Extract the (x, y) coordinate from the center of the cell holding the provided text.  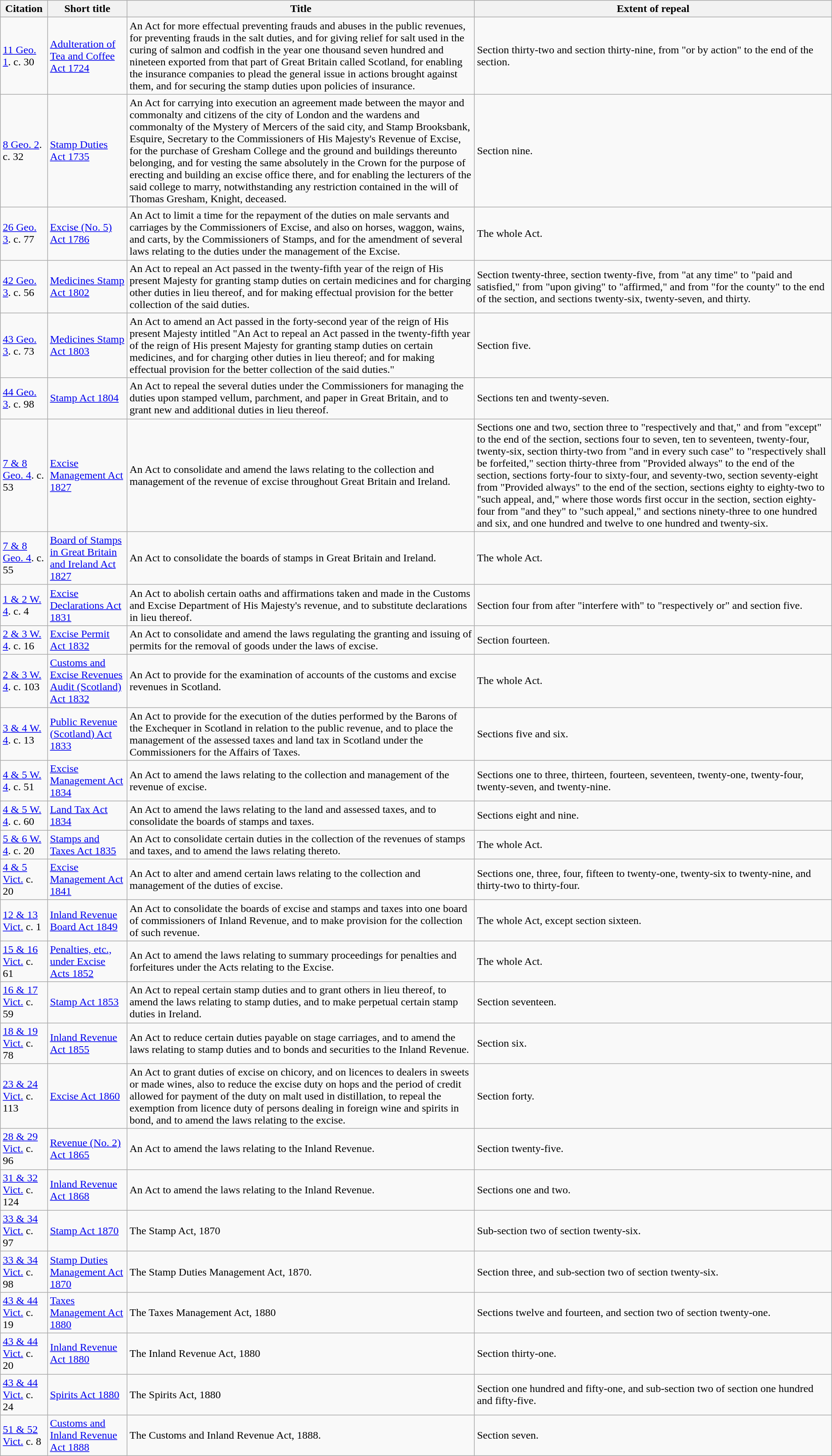
44 Geo. 3. c. 98 (24, 398)
Section seventeen. (653, 1002)
2 & 3 W. 4. c. 16 (24, 640)
Inland Revenue Board Act 1849 (87, 920)
The Taxes Management Act, 1880 (301, 1312)
4 & 5 Vict. c. 20 (24, 880)
2 & 3 W. 4. c. 103 (24, 681)
Section forty. (653, 1096)
Medicines Stamp Act 1802 (87, 286)
Stamp Act 1853 (87, 1002)
18 & 19 Vict. c. 78 (24, 1043)
Medicines Stamp Act 1803 (87, 345)
Section one hundred and fifty-one, and sub-section two of section one hundred and fifty-five. (653, 1395)
Title (301, 9)
Customs and Inland Revenue Act 1888 (87, 1436)
Sections one and two. (653, 1190)
Excise Management Act 1827 (87, 475)
12 & 13 Vict. c. 1 (24, 920)
An Act to amend the laws relating to the collection and management of the revenue of excise. (301, 781)
Stamp Duties Act 1735 (87, 151)
The Spirits Act, 1880 (301, 1395)
An Act to provide for the examination of accounts of the customs and excise revenues in Scotland. (301, 681)
Sections ten and twenty-seven. (653, 398)
Excise (No. 5) Act 1786 (87, 234)
43 & 44 Vict. c. 19 (24, 1312)
Sections five and six. (653, 734)
51 & 52 Vict. c. 8 (24, 1436)
Inland Revenue Act 1855 (87, 1043)
Section seven. (653, 1436)
28 & 29 Vict. c. 96 (24, 1149)
1 & 2 W. 4. c. 4 (24, 605)
An Act to consolidate and amend the laws regulating the granting and issuing of permits for the removal of goods under the laws of excise. (301, 640)
Section three, and sub-section two of section twenty-six. (653, 1272)
Inland Revenue Act 1880 (87, 1353)
Excise Management Act 1834 (87, 781)
Adulteration of Tea and Coffee Act 1724 (87, 56)
Inland Revenue Act 1868 (87, 1190)
Section five. (653, 345)
Section fourteen. (653, 640)
33 & 34 Vict. c. 97 (24, 1231)
Sections twelve and fourteen, and section two of section twenty-one. (653, 1312)
Section thirty-two and section thirty-nine, from "or by action" to the end of the section. (653, 56)
Stamp Duties Management Act 1870 (87, 1272)
43 & 44 Vict. c. 20 (24, 1353)
8 Geo. 2. c. 32 (24, 151)
33 & 34 Vict. c. 98 (24, 1272)
Sections eight and nine. (653, 816)
Stamp Act 1804 (87, 398)
An Act to consolidate certain duties in the collection of the revenues of stamps and taxes, and to amend the laws relating thereto. (301, 844)
7 & 8 Geo. 4. c. 55 (24, 558)
Penalties, etc., under Excise Acts 1852 (87, 961)
Excise Permit Act 1832 (87, 640)
The Stamp Act, 1870 (301, 1231)
5 & 6 W. 4. c. 20 (24, 844)
Section four from after "interfere with" to "respectively or" and section five. (653, 605)
43 & 44 Vict. c. 24 (24, 1395)
Sub-section two of section twenty-six. (653, 1231)
4 & 5 W. 4. c. 51 (24, 781)
Spirits Act 1880 (87, 1395)
Sections one, three, four, fifteen to twenty-one, twenty-six to twenty-nine, and thirty-two to thirty-four. (653, 880)
15 & 16 Vict. c. 61 (24, 961)
Section thirty-one. (653, 1353)
Customs and Excise Revenues Audit (Scotland) Act 1832 (87, 681)
Excise Declarations Act 1831 (87, 605)
Sections one to three, thirteen, fourteen, seventeen, twenty-one, twenty-four, twenty-seven, and twenty-nine. (653, 781)
The Customs and Inland Revenue Act, 1888. (301, 1436)
An Act to amend the laws relating to the land and assessed taxes, and to consolidate the boards of stamps and taxes. (301, 816)
42 Geo. 3. c. 56 (24, 286)
Extent of repeal (653, 9)
Stamp Act 1870 (87, 1231)
Short title (87, 9)
11 Geo. 1. c. 30 (24, 56)
Excise Act 1860 (87, 1096)
7 & 8 Geo. 4. c. 53 (24, 475)
Revenue (No. 2) Act 1865 (87, 1149)
Board of Stamps in Great Britain and Ireland Act 1827 (87, 558)
43 Geo. 3. c. 73 (24, 345)
The Inland Revenue Act, 1880 (301, 1353)
26 Geo. 3. c. 77 (24, 234)
Section six. (653, 1043)
Citation (24, 9)
Public Revenue (Scotland) Act 1833 (87, 734)
An Act to amend the laws relating to summary proceedings for penalties and forfeitures under the Acts relating to the Excise. (301, 961)
23 & 24 Vict. c. 113 (24, 1096)
An Act to consolidate the boards of stamps in Great Britain and Ireland. (301, 558)
3 & 4 W. 4. c. 13 (24, 734)
16 & 17 Vict. c. 59 (24, 1002)
An Act to alter and amend certain laws relating to the collection and management of the duties of excise. (301, 880)
31 & 32 Vict. c. 124 (24, 1190)
4 & 5 W. 4. c. 60 (24, 816)
Stamps and Taxes Act 1835 (87, 844)
An Act to consolidate and amend the laws relating to the collection and management of the revenue of excise throughout Great Britain and Ireland. (301, 475)
Land Tax Act 1834 (87, 816)
The whole Act, except section sixteen. (653, 920)
Taxes Management Act 1880 (87, 1312)
The Stamp Duties Management Act, 1870. (301, 1272)
Excise Management Act 1841 (87, 880)
Section nine. (653, 151)
Section twenty-five. (653, 1149)
